From the cell containing the given text, extract its center point as [x, y] coordinate. 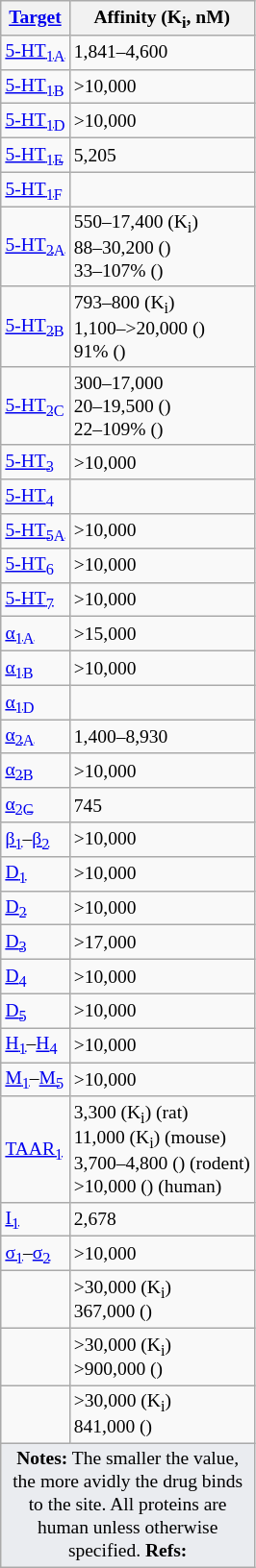
745 [162, 805]
D2 [35, 908]
5-HT3 [35, 462]
M1–M5 [35, 1080]
I1 [35, 1219]
σ1–σ2 [35, 1254]
D4 [35, 976]
5-HT5A [35, 531]
5-HT6 [35, 565]
>17,000 [162, 943]
TAAR1 [35, 1149]
5-HT1E [35, 155]
Notes: The smaller the value, the more avidly the drug binds to the site. All proteins are human unless otherwise specified. Refs: [128, 1505]
5-HT4 [35, 497]
α1D [35, 702]
α1A [35, 634]
5-HT7 [35, 600]
3,300 (Ki) (rat)11,000 (Ki) (mouse)3,700–4,800 () (rodent)>10,000 () (human) [162, 1149]
Affinity (Ki, nM) [162, 18]
α1B [35, 668]
>30,000 (Ki)841,000 () [162, 1414]
5-HT1F [35, 189]
1,841–4,600 [162, 52]
>30,000 (Ki)>900,000 () [162, 1357]
300–17,00020–19,500 ()22–109% () [162, 405]
>30,000 (Ki)367,000 () [162, 1300]
5-HT1A [35, 52]
5-HT1D [35, 121]
1,400–8,930 [162, 737]
β1–β2 [35, 840]
D5 [35, 1011]
D1 [35, 873]
5-HT2A [35, 247]
5-HT2C [35, 405]
5,205 [162, 155]
2,678 [162, 1219]
D3 [35, 943]
793–800 (Ki)1,100–>20,000 ()91% () [162, 327]
Target [35, 18]
5-HT1B [35, 86]
550–17,400 (Ki)88–30,200 ()33–107% () [162, 247]
α2B [35, 771]
α2A [35, 737]
α2C [35, 805]
>15,000 [162, 634]
H1–H4 [35, 1045]
5-HT2B [35, 327]
